Identify which cell holds the provided text, then report its (x, y) central coordinate. 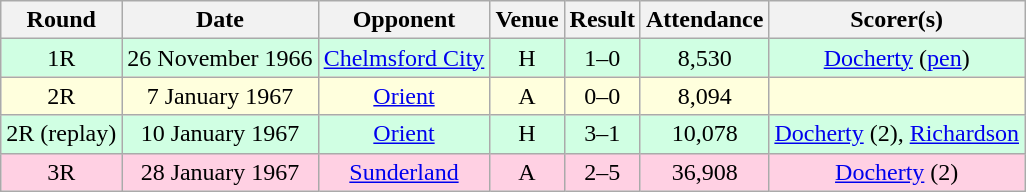
3R (62, 172)
Scorer(s) (897, 20)
Attendance (704, 20)
Round (62, 20)
Docherty (pen) (897, 58)
8,094 (704, 96)
Docherty (2), Richardson (897, 134)
Opponent (404, 20)
Docherty (2) (897, 172)
Venue (527, 20)
1–0 (602, 58)
2R (62, 96)
1R (62, 58)
3–1 (602, 134)
Date (220, 20)
28 January 1967 (220, 172)
8,530 (704, 58)
0–0 (602, 96)
2R (replay) (62, 134)
Chelmsford City (404, 58)
7 January 1967 (220, 96)
26 November 1966 (220, 58)
Result (602, 20)
Sunderland (404, 172)
10 January 1967 (220, 134)
36,908 (704, 172)
10,078 (704, 134)
2–5 (602, 172)
